Capture the cell that displays the provided text and extract its [X, Y] central coordinate. 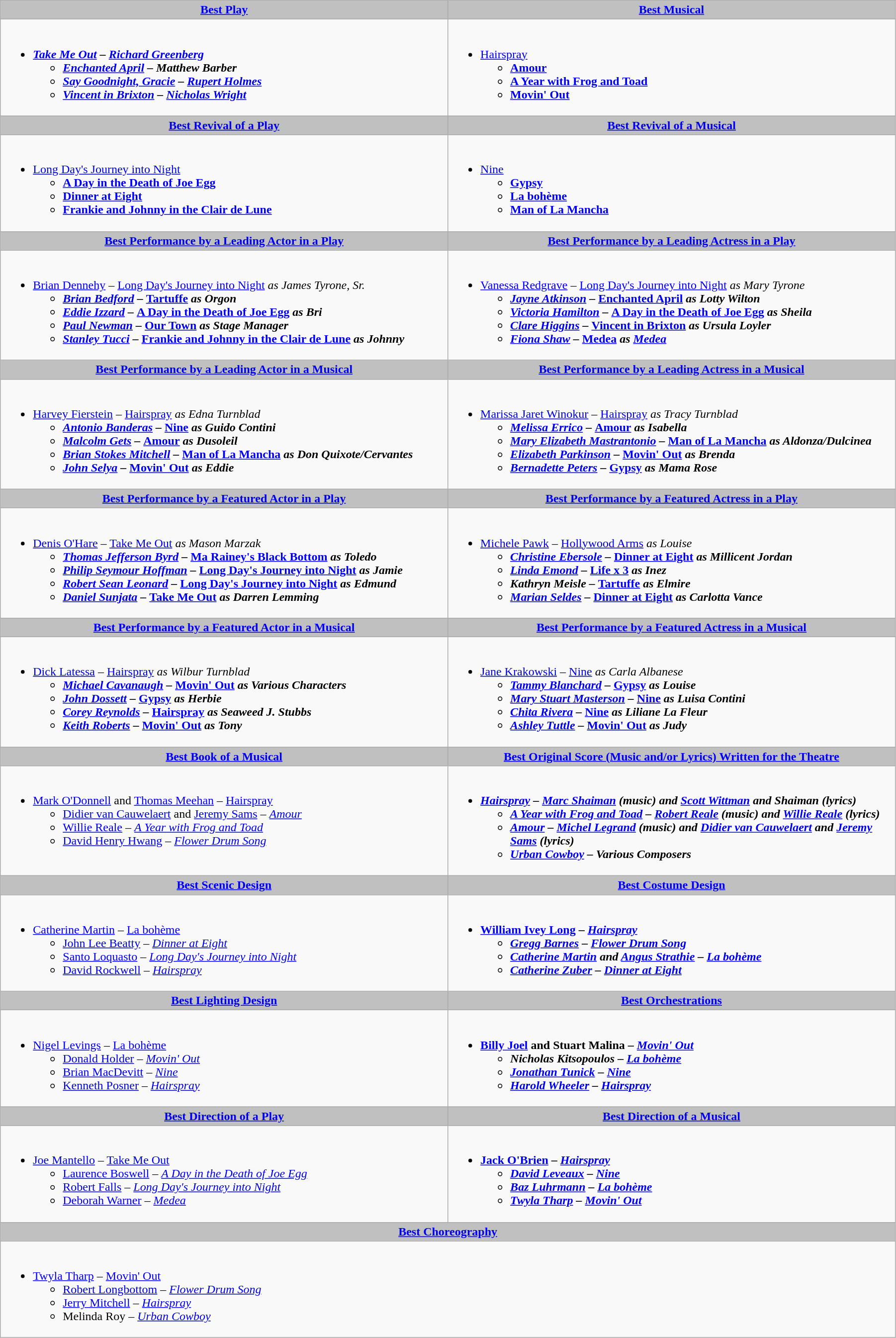
Best Direction of a Musical [672, 1116]
Best Costume Design [672, 885]
NineGypsyLa bohèmeMan of La Mancha [672, 183]
Best Performance by a Leading Actor in a Play [224, 241]
HairsprayAmourA Year with Frog and ToadMovin' Out [672, 68]
Best Performance by a Leading Actress in a Play [672, 241]
Best Performance by a Featured Actor in a Musical [224, 627]
Take Me Out – Richard GreenbergEnchanted April – Matthew BarberSay Goodnight, Gracie – Rupert HolmesVincent in Brixton – Nicholas Wright [224, 68]
Best Choreography [448, 1232]
Best Orchestrations [672, 1001]
Best Musical [672, 10]
Twyla Tharp – Movin' OutRobert Longbottom – Flower Drum SongJerry Mitchell – HairsprayMelinda Roy – Urban Cowboy [448, 1289]
Jack O'Brien – HairsprayDavid Leveaux – NineBaz Luhrmann – La bohèmeTwyla Tharp – Movin' Out [672, 1174]
Joe Mantello – Take Me OutLaurence Boswell – A Day in the Death of Joe EggRobert Falls – Long Day's Journey into NightDeborah Warner – Medea [224, 1174]
Billy Joel and Stuart Malina – Movin' OutNicholas Kitsopoulos – La bohèmeJonathan Tunick – NineHarold Wheeler – Hairspray [672, 1058]
Best Performance by a Featured Actress in a Play [672, 498]
Best Performance by a Featured Actor in a Play [224, 498]
Best Performance by a Leading Actor in a Musical [224, 370]
Best Revival of a Play [224, 125]
Nigel Levings – La bohèmeDonald Holder – Movin' OutBrian MacDevitt – NineKenneth Posner – Hairspray [224, 1058]
Best Performance by a Leading Actress in a Musical [672, 370]
William Ivey Long – HairsprayGregg Barnes – Flower Drum SongCatherine Martin and Angus Strathie – La bohèmeCatherine Zuber – Dinner at Eight [672, 943]
Best Revival of a Musical [672, 125]
Best Original Score (Music and/or Lyrics) Written for the Theatre [672, 757]
Catherine Martin – La bohèmeJohn Lee Beatty – Dinner at EightSanto Loquasto – Long Day's Journey into NightDavid Rockwell – Hairspray [224, 943]
Best Performance by a Featured Actress in a Musical [672, 627]
Best Direction of a Play [224, 1116]
Long Day's Journey into NightA Day in the Death of Joe EggDinner at EightFrankie and Johnny in the Clair de Lune [224, 183]
Best Lighting Design [224, 1001]
Best Scenic Design [224, 885]
Best Book of a Musical [224, 757]
Best Play [224, 10]
